Determine the [x, y] coordinate at the center of the cell enclosing the given text.  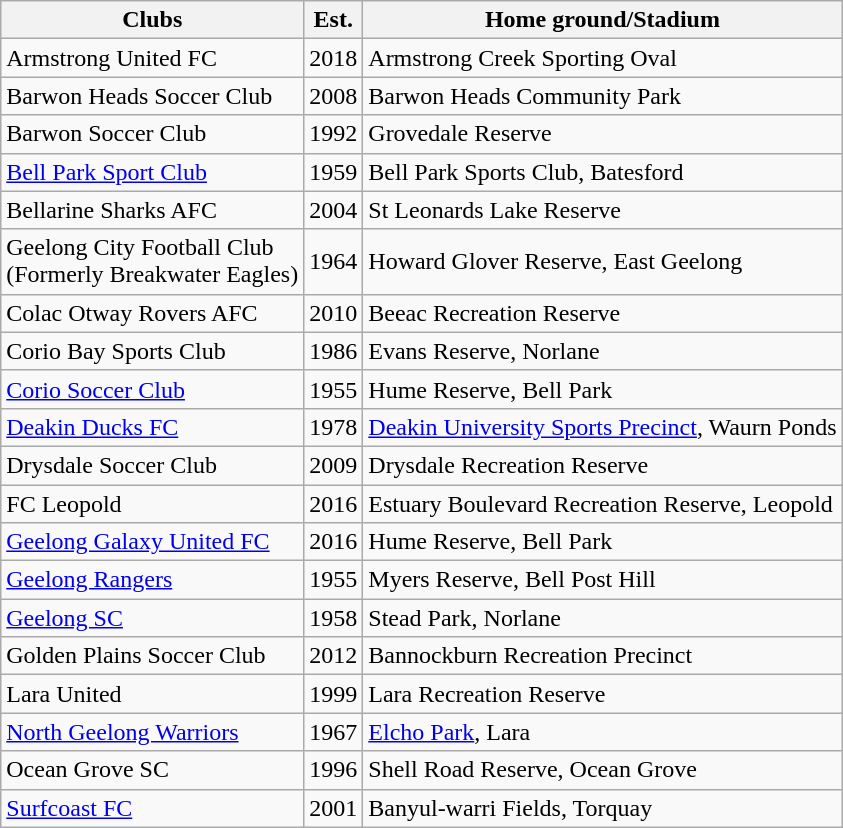
Drysdale Recreation Reserve [602, 465]
Grovedale Reserve [602, 134]
Drysdale Soccer Club [152, 465]
2010 [334, 313]
1986 [334, 351]
1996 [334, 770]
Bell Park Sports Club, Batesford [602, 172]
Howard Glover Reserve, East Geelong [602, 262]
2008 [334, 96]
1958 [334, 618]
Geelong SC [152, 618]
Geelong Galaxy United FC [152, 542]
Barwon Heads Community Park [602, 96]
1992 [334, 134]
Clubs [152, 20]
Corio Soccer Club [152, 389]
1978 [334, 427]
Lara Recreation Reserve [602, 694]
2009 [334, 465]
1999 [334, 694]
St Leonards Lake Reserve [602, 210]
2001 [334, 808]
Bannockburn Recreation Precinct [602, 656]
2012 [334, 656]
2018 [334, 58]
Bellarine Sharks AFC [152, 210]
Golden Plains Soccer Club [152, 656]
Banyul-warri Fields, Torquay [602, 808]
2004 [334, 210]
Myers Reserve, Bell Post Hill [602, 580]
1959 [334, 172]
Home ground/Stadium [602, 20]
Elcho Park, Lara [602, 732]
1964 [334, 262]
Armstrong United FC [152, 58]
FC Leopold [152, 503]
Lara United [152, 694]
Geelong Rangers [152, 580]
Colac Otway Rovers AFC [152, 313]
Barwon Heads Soccer Club [152, 96]
Geelong City Football Club(Formerly Breakwater Eagles) [152, 262]
Armstrong Creek Sporting Oval [602, 58]
Beeac Recreation Reserve [602, 313]
North Geelong Warriors [152, 732]
Corio Bay Sports Club [152, 351]
Evans Reserve, Norlane [602, 351]
1967 [334, 732]
Deakin University Sports Precinct, Waurn Ponds [602, 427]
Est. [334, 20]
Surfcoast FC [152, 808]
Shell Road Reserve, Ocean Grove [602, 770]
Ocean Grove SC [152, 770]
Stead Park, Norlane [602, 618]
Estuary Boulevard Recreation Reserve, Leopold [602, 503]
Barwon Soccer Club [152, 134]
Deakin Ducks FC [152, 427]
Bell Park Sport Club [152, 172]
